Capture the cell that displays the provided text and extract its (x, y) central coordinate. 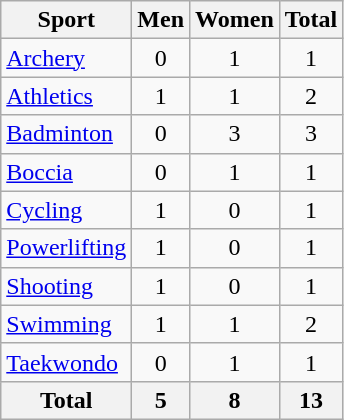
Cycling (66, 210)
Men (161, 20)
Athletics (66, 96)
Archery (66, 58)
Boccia (66, 172)
5 (161, 400)
Women (235, 20)
Shooting (66, 286)
Powerlifting (66, 248)
Badminton (66, 134)
8 (235, 400)
Taekwondo (66, 362)
13 (311, 400)
Swimming (66, 324)
Sport (66, 20)
